Capture the cell that displays the provided text and extract its (X, Y) central coordinate. 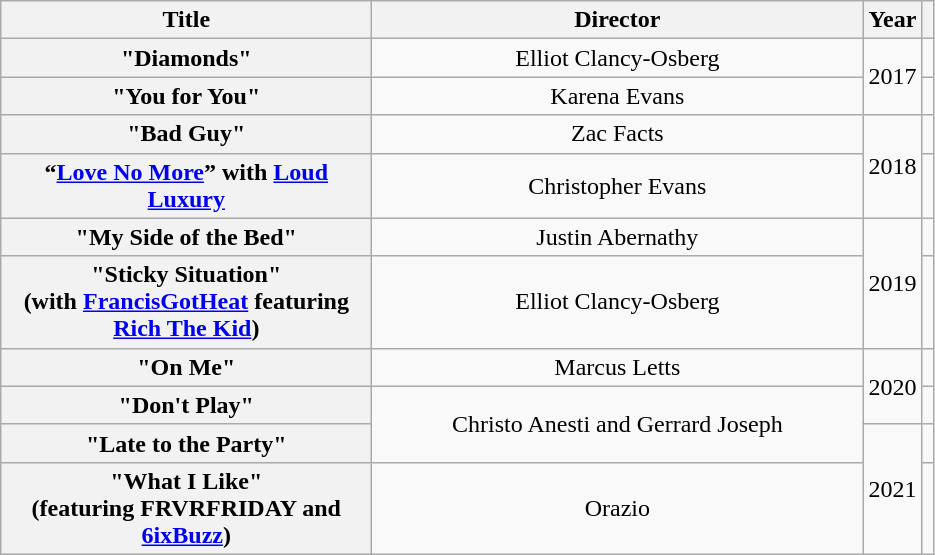
"Sticky Situation"(with FrancisGotHeat featuring Rich The Kid) (186, 302)
Year (892, 20)
Christo Anesti and Gerrard Joseph (618, 424)
Director (618, 20)
Christopher Evans (618, 186)
2018 (892, 166)
"Don't Play" (186, 405)
Zac Facts (618, 134)
2019 (892, 283)
Karena Evans (618, 96)
“Love No More” with Loud Luxury (186, 186)
2020 (892, 386)
"Diamonds" (186, 58)
"What I Like"(featuring FRVRFRIDAY and 6ixBuzz) (186, 508)
"You for You" (186, 96)
Marcus Letts (618, 367)
"Bad Guy" (186, 134)
Justin Abernathy (618, 237)
2017 (892, 77)
"My Side of the Bed" (186, 237)
"On Me" (186, 367)
"Late to the Party" (186, 443)
Title (186, 20)
Orazio (618, 508)
2021 (892, 489)
